Find where the given text appears and provide that cell's center as [X, Y] coordinate. 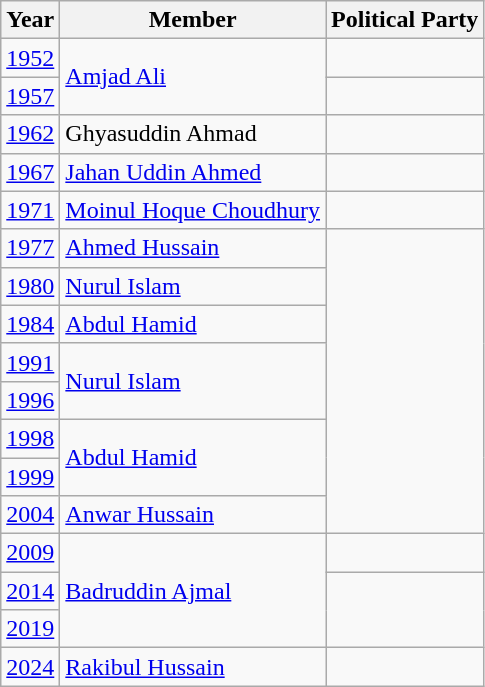
1991 [30, 362]
Ahmed Hussain [193, 248]
Anwar Hussain [193, 515]
1967 [30, 172]
1998 [30, 438]
2004 [30, 515]
Jahan Uddin Ahmed [193, 172]
Amjad Ali [193, 77]
1999 [30, 477]
1980 [30, 286]
1952 [30, 58]
2009 [30, 553]
2014 [30, 591]
1971 [30, 210]
Ghyasuddin Ahmad [193, 134]
Member [193, 20]
1977 [30, 248]
Badruddin Ajmal [193, 591]
1984 [30, 324]
Rakibul Hussain [193, 667]
2019 [30, 629]
Moinul Hoque Choudhury [193, 210]
1962 [30, 134]
Political Party [405, 20]
Year [30, 20]
1996 [30, 400]
2024 [30, 667]
1957 [30, 96]
